Return (x, y) of the center of cell containing provided text 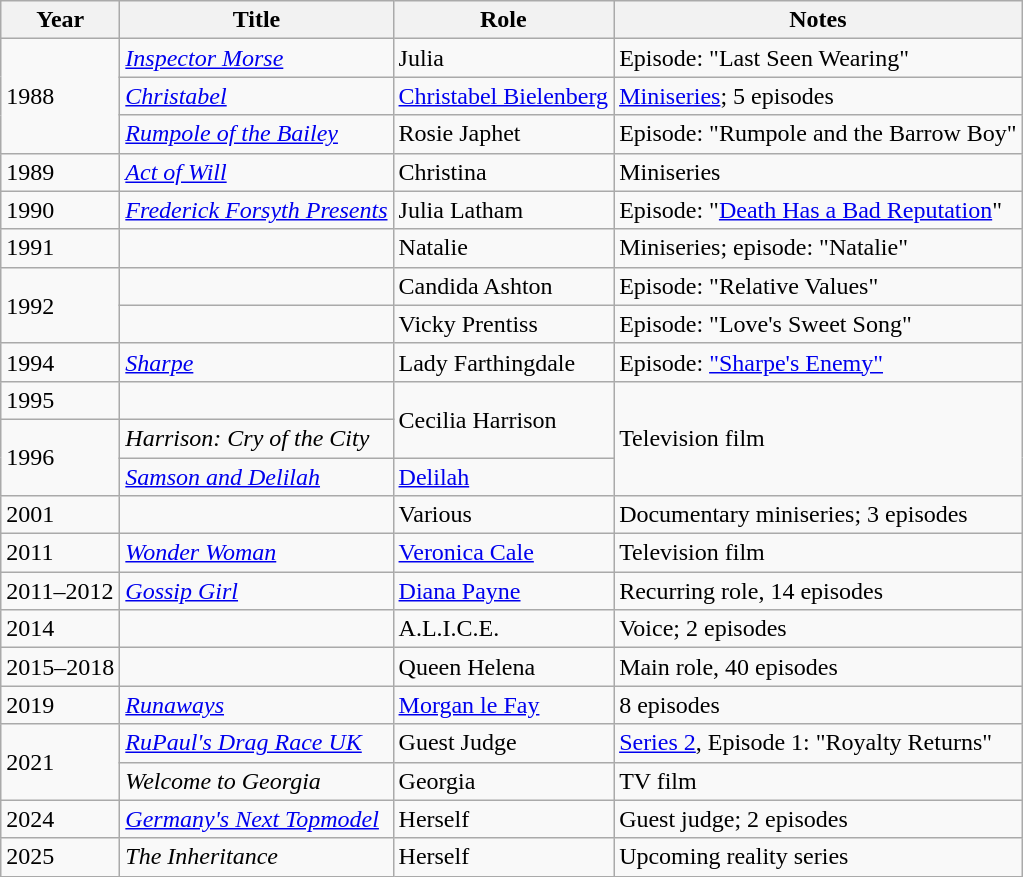
Episode: "Death Has a Bad Reputation" (818, 210)
Title (256, 20)
Gossip Girl (256, 591)
Episode: "Last Seen Wearing" (818, 58)
Julia Latham (504, 210)
2021 (60, 762)
Voice; 2 episodes (818, 629)
Veronica Cale (504, 553)
Georgia (504, 781)
Natalie (504, 248)
Rumpole of the Bailey (256, 134)
Main role, 40 episodes (818, 667)
Christabel (256, 96)
Candida Ashton (504, 286)
The Inheritance (256, 857)
1990 (60, 210)
Episode: "Relative Values" (818, 286)
Samson and Delilah (256, 477)
1995 (60, 400)
2025 (60, 857)
Runaways (256, 705)
Role (504, 20)
Morgan le Fay (504, 705)
Germany's Next Topmodel (256, 819)
Diana Payne (504, 591)
1992 (60, 305)
Notes (818, 20)
Frederick Forsyth Presents (256, 210)
2019 (60, 705)
Miniseries (818, 172)
2014 (60, 629)
Queen Helena (504, 667)
Welcome to Georgia (256, 781)
RuPaul's Drag Race UK (256, 743)
Julia (504, 58)
1994 (60, 362)
Recurring role, 14 episodes (818, 591)
1996 (60, 457)
Year (60, 20)
1988 (60, 96)
Upcoming reality series (818, 857)
Episode: "Rumpole and the Barrow Boy" (818, 134)
Cecilia Harrison (504, 419)
Vicky Prentiss (504, 324)
1989 (60, 172)
Guest judge; 2 episodes (818, 819)
2015–2018 (60, 667)
2024 (60, 819)
Guest Judge (504, 743)
Christabel Bielenberg (504, 96)
Act of Will (256, 172)
Delilah (504, 477)
1991 (60, 248)
Series 2, Episode 1: "Royalty Returns" (818, 743)
Wonder Woman (256, 553)
Documentary miniseries; 3 episodes (818, 515)
Rosie Japhet (504, 134)
A.L.I.C.E. (504, 629)
Various (504, 515)
2001 (60, 515)
Sharpe (256, 362)
Christina (504, 172)
Miniseries; 5 episodes (818, 96)
Miniseries; episode: "Natalie" (818, 248)
TV film (818, 781)
8 episodes (818, 705)
Harrison: Cry of the City (256, 438)
Lady Farthingdale (504, 362)
2011 (60, 553)
Episode: "Sharpe's Enemy" (818, 362)
Episode: "Love's Sweet Song" (818, 324)
2011–2012 (60, 591)
Inspector Morse (256, 58)
